Pinpoint the cell where the given text exists, returning its (x, y) midpoint coordinate. 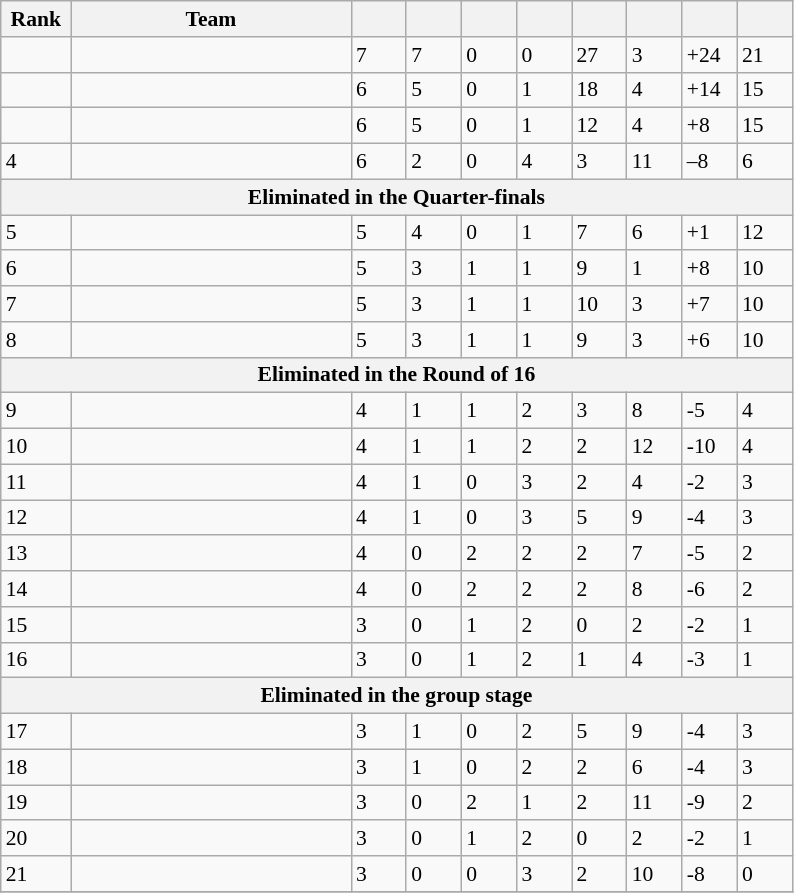
14 (36, 589)
-10 (710, 447)
27 (600, 55)
-3 (710, 660)
Rank (36, 19)
-9 (710, 803)
+7 (710, 304)
+6 (710, 340)
+1 (710, 233)
19 (36, 803)
16 (36, 660)
17 (36, 732)
Eliminated in the group stage (396, 696)
-8 (710, 874)
20 (36, 839)
Team (211, 19)
–8 (710, 162)
Eliminated in the Quarter-finals (396, 197)
13 (36, 554)
+24 (710, 55)
-6 (710, 589)
+14 (710, 90)
Eliminated in the Round of 16 (396, 375)
